Return (x, y) of the center of cell containing provided text 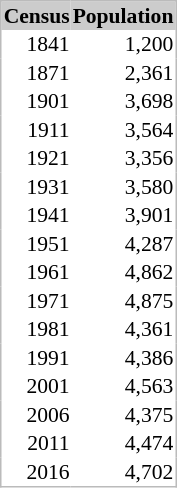
Population (124, 16)
1961 (36, 272)
Census (36, 16)
2001 (36, 386)
3,580 (124, 186)
1,200 (124, 44)
4,361 (124, 329)
3,564 (124, 130)
1871 (36, 72)
4,862 (124, 272)
2006 (36, 414)
1951 (36, 244)
1981 (36, 329)
1901 (36, 101)
2011 (36, 443)
3,698 (124, 101)
4,386 (124, 358)
4,563 (124, 386)
1941 (36, 215)
1931 (36, 186)
1991 (36, 358)
4,875 (124, 300)
4,702 (124, 472)
4,375 (124, 414)
3,356 (124, 158)
3,901 (124, 215)
1841 (36, 44)
4,474 (124, 443)
2,361 (124, 72)
4,287 (124, 244)
2016 (36, 472)
1971 (36, 300)
1911 (36, 130)
1921 (36, 158)
